Find where the given text appears and provide that cell's center as (X, Y) coordinate. 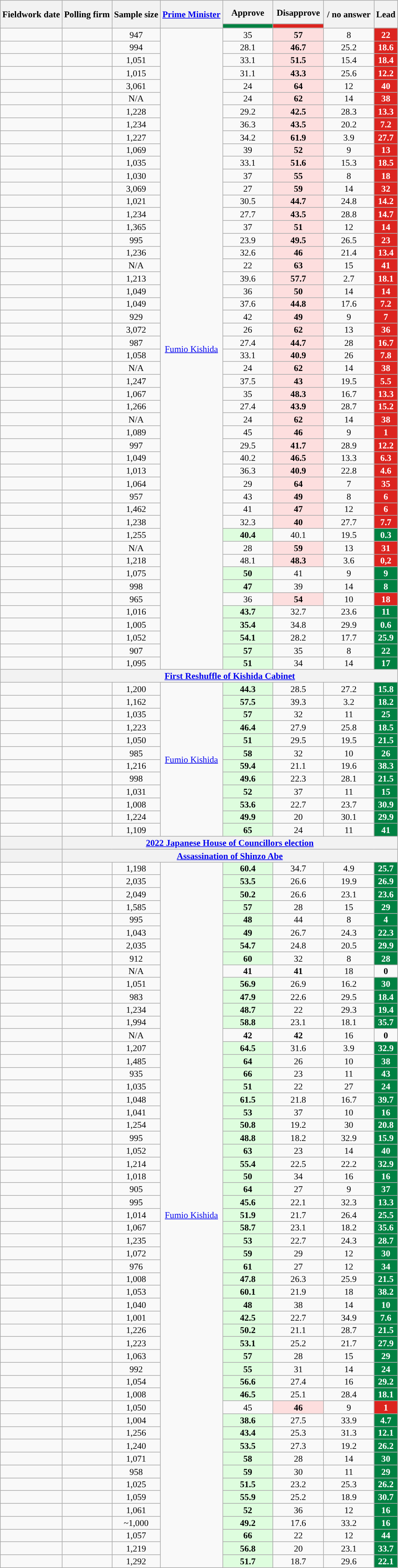
35.6 (386, 1228)
1,247 (136, 381)
1,061 (136, 1510)
64.5 (248, 1048)
/ no answer (349, 14)
33.9 (349, 1420)
23.9 (248, 240)
35.4 (248, 625)
~1,000 (136, 1523)
25.5 (386, 1215)
25.8 (349, 727)
Lead (386, 14)
30.7 (386, 1497)
40.1 (298, 535)
22.2 (349, 1163)
First Reshuffle of Kishida Cabinet (230, 676)
18.7 (298, 1561)
5.5 (386, 381)
1,001 (136, 1317)
23.7 (349, 805)
45.6 (248, 1202)
1,063 (136, 1356)
1,057 (136, 1536)
58.7 (248, 1228)
1,292 (136, 1561)
59.4 (248, 766)
38.2 (386, 1292)
1,041 (136, 1112)
34.8 (298, 625)
40.2 (248, 458)
3.6 (349, 561)
53.1 (248, 1343)
29.3 (349, 1010)
38.6 (248, 1420)
39.6 (248, 279)
19.4 (386, 1010)
1,218 (136, 561)
61.9 (298, 137)
985 (136, 753)
1,030 (136, 176)
28.8 (349, 214)
4.9 (349, 868)
33.2 (349, 1523)
18.6 (386, 47)
997 (136, 445)
4 (386, 920)
1,064 (136, 484)
43.3 (298, 73)
1,004 (136, 1420)
25 (386, 715)
1,059 (136, 1497)
1,162 (136, 702)
1,213 (136, 279)
47.8 (248, 1279)
1,256 (136, 1433)
1,089 (136, 432)
32.7 (298, 612)
28.5 (298, 689)
1,254 (136, 1125)
1,485 (136, 1061)
992 (136, 1368)
22.5 (298, 1163)
1,014 (136, 1215)
1,994 (136, 1022)
43.4 (248, 1433)
18.9 (349, 1497)
1,005 (136, 625)
33.7 (386, 1548)
46.7 (298, 47)
2022 Japanese House of Councillors election (230, 843)
31.3 (349, 1433)
61.5 (248, 1100)
54.1 (248, 637)
56.9 (248, 984)
905 (136, 1190)
4.7 (386, 1420)
1,021 (136, 201)
53.6 (248, 805)
28.9 (349, 445)
21.8 (298, 1100)
37.6 (248, 304)
39.7 (386, 1100)
Disapprove (298, 12)
0.6 (386, 625)
Approve (248, 12)
Assassination of Shinzo Abe (230, 856)
965 (136, 599)
49.5 (298, 240)
51.6 (298, 163)
1,198 (136, 868)
30.9 (386, 805)
60.1 (248, 1292)
17.7 (349, 637)
1,058 (136, 355)
35.7 (386, 1022)
1,016 (136, 612)
1,031 (136, 791)
1,053 (136, 1292)
1,236 (136, 252)
44.3 (248, 689)
43.7 (248, 612)
51.9 (248, 1215)
Sample size (136, 14)
48.1 (248, 561)
7.8 (386, 355)
1,095 (136, 663)
2.7 (349, 279)
29.6 (349, 1561)
48.8 (248, 1138)
14.7 (386, 214)
58.8 (248, 1022)
1,224 (136, 817)
1,235 (136, 1241)
7.6 (386, 1317)
1,109 (136, 830)
912 (136, 958)
958 (136, 1472)
55.4 (248, 1163)
1,462 (136, 509)
1,226 (136, 1331)
1,054 (136, 1382)
987 (136, 342)
15.9 (386, 1138)
31.6 (298, 1048)
26.7 (298, 932)
15.3 (349, 163)
25.6 (349, 73)
1,207 (136, 1048)
43.9 (298, 406)
14.2 (386, 201)
15.2 (386, 406)
Polling firm (87, 14)
46.4 (248, 727)
947 (136, 35)
20.5 (349, 946)
21.4 (349, 252)
1,075 (136, 574)
1,071 (136, 1458)
48.7 (248, 1010)
1,018 (136, 1176)
16.2 (349, 984)
40.4 (248, 535)
3,072 (136, 330)
28.4 (349, 1395)
976 (136, 1266)
0.3 (386, 535)
61 (248, 1266)
3,061 (136, 86)
34.9 (349, 1317)
49.2 (248, 1523)
28.3 (349, 111)
907 (136, 650)
31.1 (248, 73)
25.1 (298, 1395)
22.8 (349, 471)
1,043 (136, 932)
1,266 (136, 406)
1,240 (136, 1446)
19.9 (349, 881)
Fieldwork date (31, 14)
1,219 (136, 1548)
50.8 (248, 1125)
1,040 (136, 1305)
34.2 (248, 137)
23.2 (298, 1484)
957 (136, 496)
20.8 (386, 1125)
65 (248, 830)
983 (136, 997)
54 (298, 599)
26.3 (298, 1279)
51.7 (248, 1561)
27.5 (298, 1420)
49.6 (248, 779)
56.6 (248, 1382)
1,069 (136, 150)
1,072 (136, 1253)
1,216 (136, 766)
28.2 (298, 637)
39.3 (298, 702)
22.6 (298, 997)
13.4 (386, 252)
27.3 (298, 1446)
60.4 (248, 868)
56.8 (248, 1548)
25.7 (386, 868)
15.4 (349, 60)
19.6 (349, 766)
17 (386, 663)
26.5 (349, 240)
20.2 (349, 124)
935 (136, 1073)
44.8 (298, 304)
1,255 (136, 535)
37.5 (248, 381)
32.6 (248, 252)
1,585 (136, 907)
27.2 (349, 689)
21.9 (298, 1292)
38.3 (386, 766)
54.7 (248, 946)
55.9 (248, 1497)
1,227 (136, 137)
1,015 (136, 73)
49.9 (248, 817)
1,048 (136, 1100)
30.1 (349, 817)
57.7 (298, 279)
2,049 (136, 894)
3.2 (349, 702)
7.7 (386, 522)
929 (136, 317)
1,013 (136, 471)
30.5 (248, 201)
12.1 (386, 1433)
34.7 (298, 868)
4.6 (386, 471)
1,025 (136, 1484)
47.9 (248, 997)
41.7 (298, 445)
3,069 (136, 189)
60 (248, 958)
1,214 (136, 1163)
1,200 (136, 689)
15.8 (386, 689)
1,228 (136, 111)
26.4 (349, 1215)
57.5 (248, 702)
1,238 (136, 522)
6.3 (386, 458)
994 (136, 47)
0,2 (386, 561)
1,365 (136, 227)
Prime Minister (191, 14)
